For the text-containing cell, return its midpoint in [X, Y] coordinate format. 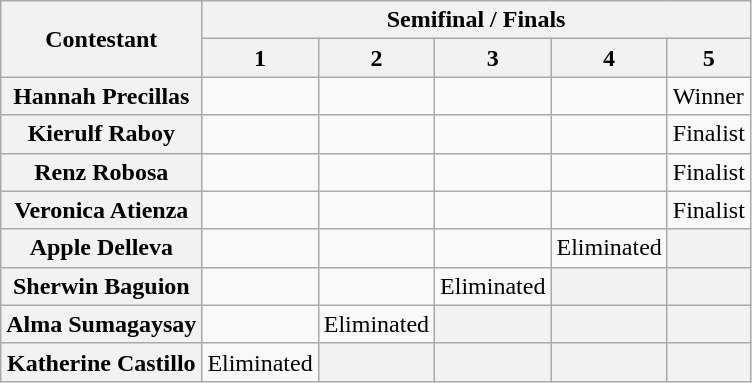
5 [708, 58]
2 [376, 58]
Winner [708, 96]
Kierulf Raboy [102, 134]
Renz Robosa [102, 172]
Semifinal / Finals [476, 20]
Veronica Atienza [102, 210]
Apple Delleva [102, 248]
Katherine Castillo [102, 362]
Alma Sumagaysay [102, 324]
Sherwin Baguion [102, 286]
1 [260, 58]
Contestant [102, 39]
3 [493, 58]
4 [609, 58]
Hannah Precillas [102, 96]
